Determine the (x, y) coordinate at the center of the cell enclosing the given text.  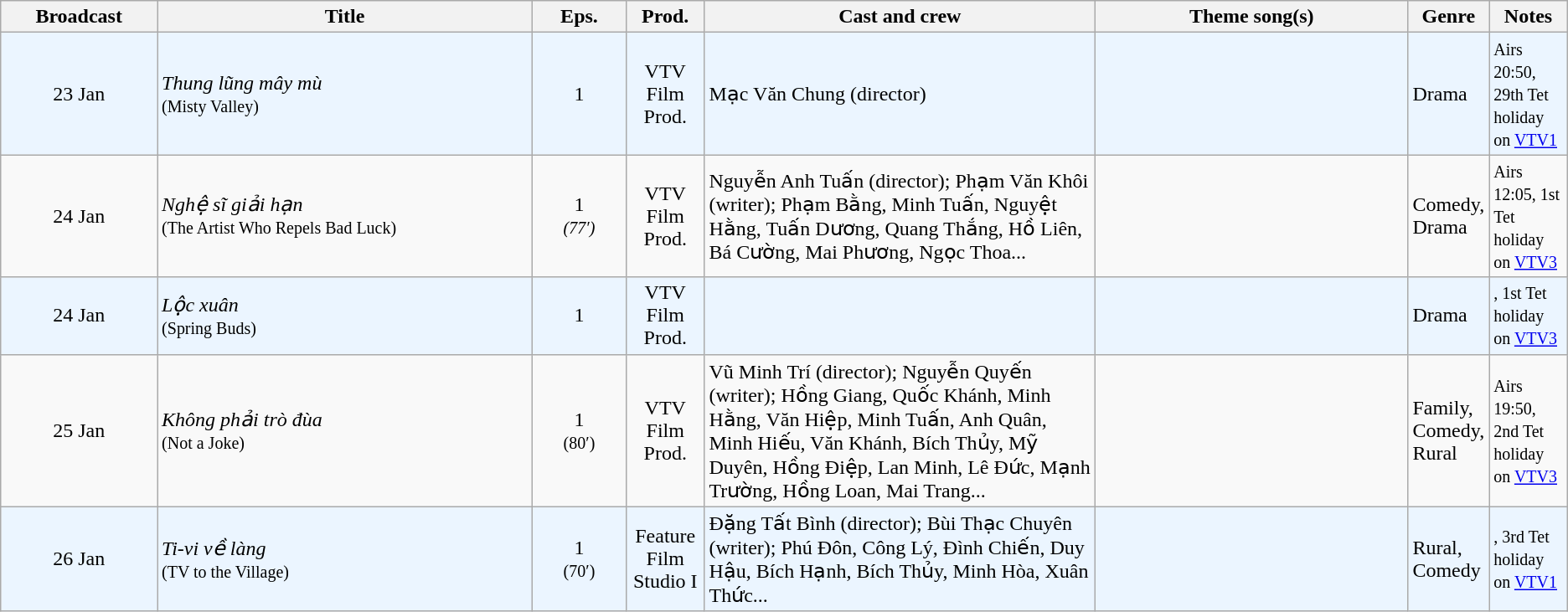
Theme song(s) (1251, 17)
Airs 12:05, 1st Tet holiday on VTV3 (1529, 216)
Notes (1529, 17)
26 Jan (79, 559)
Lộc xuân (Spring Buds) (345, 316)
Rural, Comedy (1449, 559)
Thung lũng mây mù (Misty Valley) (345, 94)
Prod. (665, 17)
23 Jan (79, 94)
, 1st Tet holiday on VTV3 (1529, 316)
1(70′) (579, 559)
Genre (1449, 17)
Comedy, Drama (1449, 216)
1(80′) (579, 430)
Không phải trò đùa (Not a Joke) (345, 430)
, 3rd Tet holiday on VTV1 (1529, 559)
Family, Comedy, Rural (1449, 430)
Eps. (579, 17)
Nghệ sĩ giải hạn (The Artist Who Repels Bad Luck) (345, 216)
Cast and crew (900, 17)
Airs 20:50, 29th Tet holiday on VTV1 (1529, 94)
Broadcast (79, 17)
25 Jan (79, 430)
Đặng Tất Bình (director); Bùi Thạc Chuyên (writer); Phú Đôn, Công Lý, Đình Chiến, Duy Hậu, Bích Hạnh, Bích Thủy, Minh Hòa, Xuân Thức... (900, 559)
Airs 19:50, 2nd Tet holiday on VTV3 (1529, 430)
1(77′) (579, 216)
Feature Film Studio I (665, 559)
Ti-vi về làng (TV to the Village) (345, 559)
Title (345, 17)
Mạc Văn Chung (director) (900, 94)
